Extract the (X, Y) coordinate from the center of the cell holding the provided text.  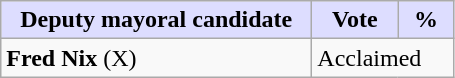
Acclaimed (383, 58)
Fred Nix (X) (156, 58)
Vote (355, 20)
% (426, 20)
Deputy mayoral candidate (156, 20)
